Capture the cell that displays the provided text and extract its [x, y] central coordinate. 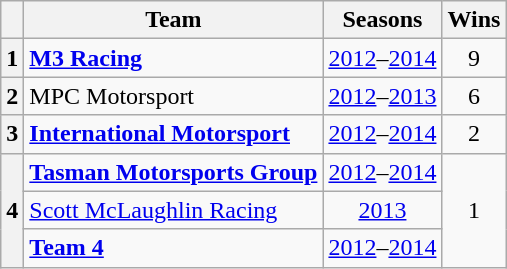
Team 4 [174, 248]
Wins [474, 20]
4 [12, 210]
2012–2013 [382, 96]
M3 Racing [174, 58]
Seasons [382, 20]
9 [474, 58]
MPC Motorsport [174, 96]
3 [12, 134]
Scott McLaughlin Racing [174, 210]
Tasman Motorsports Group [174, 172]
International Motorsport [174, 134]
Team [174, 20]
6 [474, 96]
2013 [382, 210]
